Scan for the cell matching the given text and deliver its (X, Y) coordinate at center. 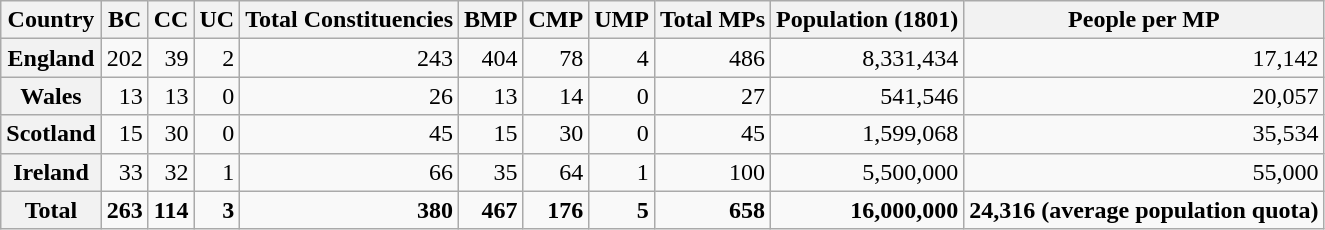
35,534 (1144, 134)
33 (124, 172)
35 (491, 172)
Population (1801) (868, 20)
BMP (491, 20)
243 (350, 58)
16,000,000 (868, 210)
Scotland (51, 134)
176 (556, 210)
658 (712, 210)
39 (171, 58)
People per MP (1144, 20)
24,316 (average population quota) (1144, 210)
20,057 (1144, 96)
Wales (51, 96)
486 (712, 58)
CC (171, 20)
78 (556, 58)
4 (622, 58)
404 (491, 58)
27 (712, 96)
UC (217, 20)
Total Constituencies (350, 20)
3 (217, 210)
2 (217, 58)
Total (51, 210)
5 (622, 210)
England (51, 58)
Total MPs (712, 20)
Country (51, 20)
5,500,000 (868, 172)
Ireland (51, 172)
CMP (556, 20)
17,142 (1144, 58)
26 (350, 96)
UMP (622, 20)
BC (124, 20)
100 (712, 172)
1,599,068 (868, 134)
55,000 (1144, 172)
14 (556, 96)
380 (350, 210)
541,546 (868, 96)
8,331,434 (868, 58)
467 (491, 210)
114 (171, 210)
66 (350, 172)
64 (556, 172)
32 (171, 172)
263 (124, 210)
202 (124, 58)
